Search for the cell housing the specified text and yield its (x, y) center coordinate. 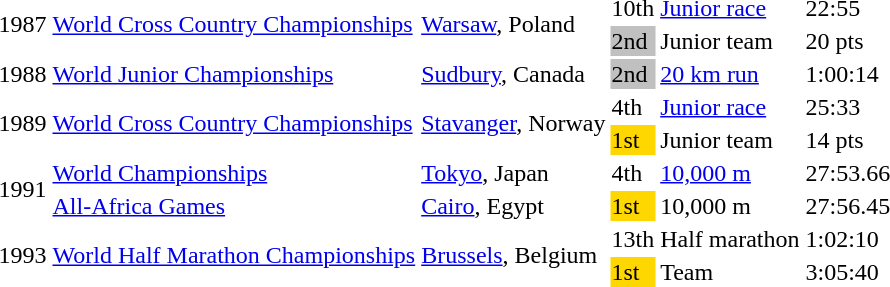
Stavanger, Norway (514, 124)
Team (730, 272)
All-Africa Games (234, 206)
Half marathon (730, 239)
Sudbury, Canada (514, 74)
World Championships (234, 173)
Cairo, Egypt (514, 206)
20 km run (730, 74)
Tokyo, Japan (514, 173)
World Junior Championships (234, 74)
Brussels, Belgium (514, 256)
13th (633, 239)
World Cross Country Championships (234, 124)
World Half Marathon Championships (234, 256)
Junior race (730, 107)
